Extract the [X, Y] coordinate from the center of the cell holding the provided text.  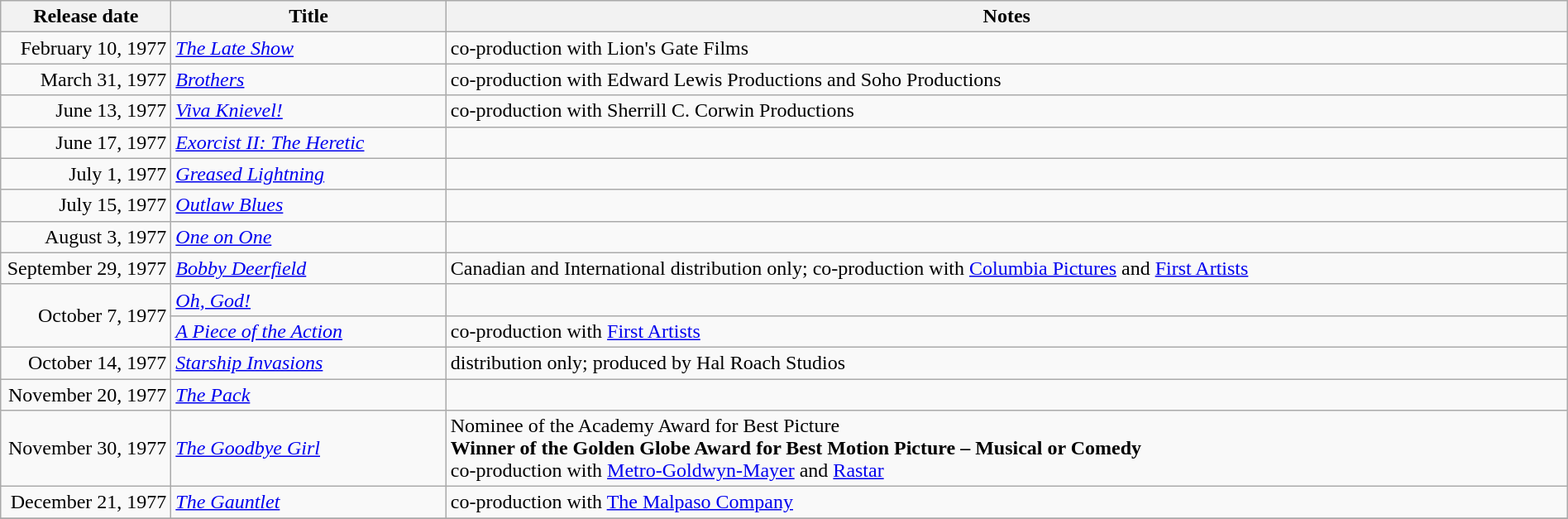
co-production with Sherrill C. Corwin Productions [1006, 111]
June 17, 1977 [86, 142]
July 15, 1977 [86, 205]
August 3, 1977 [86, 237]
February 10, 1977 [86, 48]
distribution only; produced by Hal Roach Studios [1006, 363]
November 30, 1977 [86, 449]
co-production with First Artists [1006, 331]
Canadian and International distribution only; co-production with Columbia Pictures and First Artists [1006, 268]
November 20, 1977 [86, 395]
co-production with Lion's Gate Films [1006, 48]
Brothers [308, 79]
Release date [86, 17]
October 7, 1977 [86, 315]
The Goodbye Girl [308, 449]
Title [308, 17]
Exorcist II: The Heretic [308, 142]
October 14, 1977 [86, 363]
March 31, 1977 [86, 79]
September 29, 1977 [86, 268]
The Pack [308, 395]
June 13, 1977 [86, 111]
Starship Invasions [308, 363]
co-production with The Malpaso Company [1006, 502]
A Piece of the Action [308, 331]
Viva Knievel! [308, 111]
The Late Show [308, 48]
The Gauntlet [308, 502]
Greased Lightning [308, 174]
Notes [1006, 17]
July 1, 1977 [86, 174]
co-production with Edward Lewis Productions and Soho Productions [1006, 79]
Outlaw Blues [308, 205]
Bobby Deerfield [308, 268]
Oh, God! [308, 300]
One on One [308, 237]
December 21, 1977 [86, 502]
